Return [X, Y] of the center of cell containing provided text 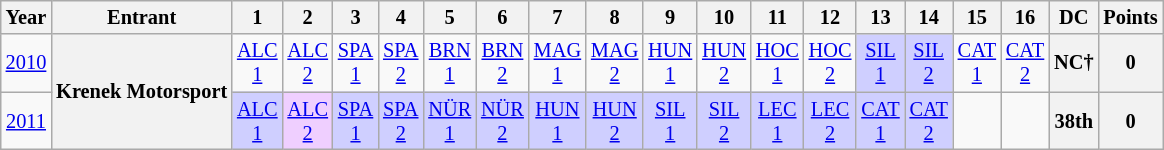
Krenek Motorsport [142, 92]
MAG2 [614, 63]
NÜR1 [450, 121]
LEC2 [830, 121]
NC† [1074, 63]
Year [26, 17]
DC [1074, 17]
10 [724, 17]
4 [400, 17]
2 [307, 17]
12 [830, 17]
7 [558, 17]
Entrant [142, 17]
5 [450, 17]
BRN1 [450, 63]
8 [614, 17]
2011 [26, 121]
Points [1130, 17]
16 [1025, 17]
14 [929, 17]
BRN2 [502, 63]
13 [880, 17]
11 [778, 17]
38th [1074, 121]
LEC1 [778, 121]
9 [670, 17]
MAG1 [558, 63]
HOC1 [778, 63]
15 [977, 17]
6 [502, 17]
2010 [26, 63]
HOC2 [830, 63]
3 [356, 17]
1 [257, 17]
NÜR2 [502, 121]
